Find where the given text appears and provide that cell's center as [X, Y] coordinate. 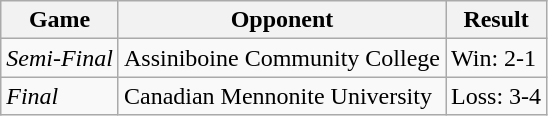
Win: 2-1 [496, 58]
Opponent [282, 20]
Semi-Final [60, 58]
Result [496, 20]
Final [60, 96]
Game [60, 20]
Loss: 3-4 [496, 96]
Canadian Mennonite University [282, 96]
Assiniboine Community College [282, 58]
